Identify which cell holds the provided text, then report its [x, y] central coordinate. 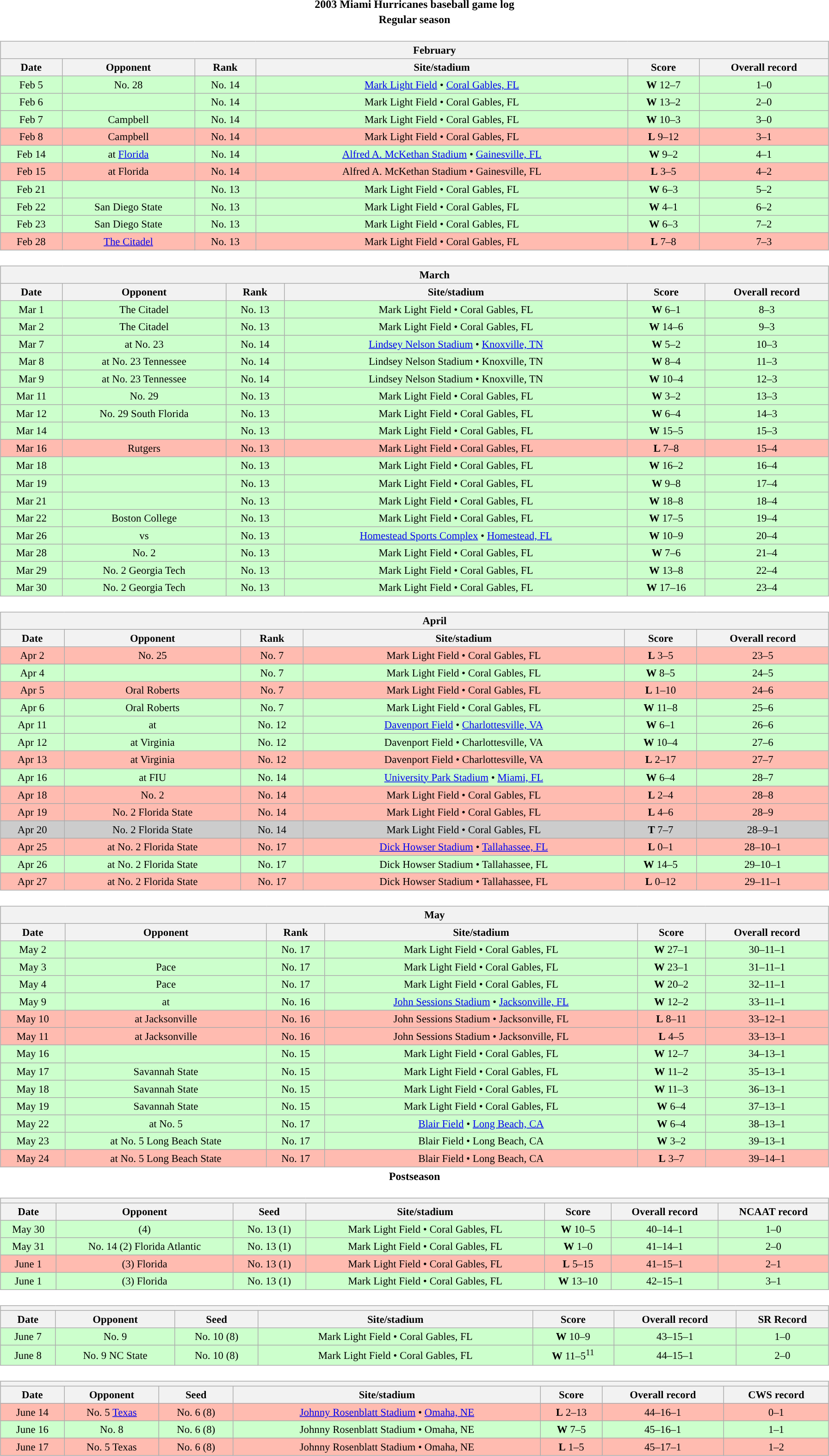
Homestead Sports Complex • Homestead, FL [456, 535]
May 24 [33, 1158]
W 20–2 [672, 984]
L 2–13 [571, 1412]
Apr 19 [32, 812]
20–4 [767, 535]
14–3 [767, 414]
May 2 [33, 950]
April [414, 621]
34–13–1 [767, 1054]
W 17–16 [666, 588]
W 27–1 [672, 950]
June 7 [28, 1337]
0–1 [776, 1412]
Apr 13 [32, 760]
Mar 7 [31, 344]
12–3 [767, 379]
28–9–1 [762, 829]
May [414, 915]
23–5 [762, 656]
W 16–2 [666, 466]
W 10–3 [663, 120]
Mar 8 [31, 362]
L 0–12 [661, 882]
Feb 8 [31, 137]
37–13–1 [767, 1106]
(4) [144, 1229]
May 18 [33, 1089]
CWS record [776, 1395]
41–14–1 [665, 1247]
W 8–5 [661, 673]
41–15–1 [665, 1264]
40–14–1 [665, 1229]
Feb 7 [31, 120]
L 2–4 [661, 795]
March [414, 275]
7–3 [764, 241]
No. 29 South Florida [144, 414]
33–11–1 [767, 1002]
SR Record [782, 1320]
May 11 [33, 1037]
Boston College [144, 518]
24–6 [762, 690]
May 19 [33, 1106]
11–3 [767, 362]
L 1–5 [571, 1447]
Apr 27 [32, 882]
27–7 [762, 760]
at FIU [153, 777]
W 8–4 [666, 362]
Apr 5 [32, 690]
Mar 29 [31, 570]
21–4 [767, 553]
May 9 [33, 1002]
Mar 21 [31, 501]
9–3 [767, 327]
26–6 [762, 725]
8–3 [767, 309]
W 11–2 [672, 1071]
W 17–5 [666, 518]
13–3 [767, 396]
Feb 22 [31, 207]
Apr 26 [32, 864]
L 2–17 [661, 760]
Apr 18 [32, 795]
W 23–1 [672, 967]
L 4–5 [672, 1037]
Apr 11 [32, 725]
February [414, 50]
L 1–10 [661, 690]
4–1 [764, 154]
Feb 5 [31, 85]
W 11–511 [573, 1355]
W 7–5 [571, 1429]
Mar 30 [31, 588]
No. 28 [129, 85]
W 10–5 [578, 1229]
Mar 2 [31, 327]
5–2 [764, 189]
Apr 6 [32, 708]
Mar 22 [31, 518]
L 4–6 [661, 812]
Mar 28 [31, 553]
No. 9 [115, 1337]
Mar 19 [31, 483]
18–4 [767, 501]
Feb 15 [31, 172]
29–11–1 [762, 882]
10–3 [767, 344]
Mar 26 [31, 535]
4–2 [764, 172]
23–4 [767, 588]
16–4 [767, 466]
1–1 [776, 1429]
W 14–5 [661, 864]
7–2 [764, 224]
19–4 [767, 518]
W 12–2 [672, 1002]
31–11–1 [767, 967]
L 9–12 [663, 137]
27–6 [762, 743]
6–2 [764, 207]
June 8 [28, 1355]
39–14–1 [767, 1158]
T 7–7 [661, 829]
Apr 4 [32, 673]
3–0 [764, 120]
W 13–2 [663, 102]
Apr 25 [32, 847]
17–4 [767, 483]
W 11–3 [672, 1089]
No. 25 [153, 656]
Mar 12 [31, 414]
Feb 14 [31, 154]
June 14 [32, 1412]
32–11–1 [767, 984]
29–10–1 [762, 864]
W 7–6 [666, 553]
33–13–1 [767, 1037]
Mar 11 [31, 396]
No. 8 [111, 1429]
44–15–1 [675, 1355]
May 10 [33, 1019]
May 22 [33, 1124]
Feb 28 [31, 241]
W 15–5 [666, 431]
Mar 9 [31, 379]
Rutgers [144, 448]
May 17 [33, 1071]
45–17–1 [663, 1447]
L 5–15 [578, 1264]
May 23 [33, 1141]
Feb 6 [31, 102]
W 9–8 [666, 483]
43–15–1 [675, 1337]
Mar 16 [31, 448]
No. 29 [144, 396]
L 3–7 [672, 1158]
May 16 [33, 1054]
vs [144, 535]
28–9 [762, 812]
May 3 [33, 967]
June 16 [32, 1429]
22–4 [767, 570]
24–5 [762, 673]
15–4 [767, 448]
Mar 18 [31, 466]
28–10–1 [762, 847]
L 0–1 [661, 847]
15–3 [767, 431]
44–16–1 [663, 1412]
W 1–0 [578, 1247]
30–11–1 [767, 950]
25–6 [762, 708]
42–15–1 [665, 1281]
W 13–8 [666, 570]
L 8–11 [672, 1019]
45–16–1 [663, 1429]
33–12–1 [767, 1019]
1–2 [776, 1447]
Apr 12 [32, 743]
39–13–1 [767, 1141]
No. 9 NC State [115, 1355]
2–1 [773, 1264]
NCAAT record [773, 1212]
Mar 1 [31, 309]
W 9–2 [663, 154]
W 18–8 [666, 501]
28–8 [762, 795]
Feb 23 [31, 224]
W 11–8 [661, 708]
38–13–1 [767, 1124]
May 4 [33, 984]
May 31 [29, 1247]
W 4–1 [663, 207]
Mar 14 [31, 431]
W 14–6 [666, 327]
36–13–1 [767, 1089]
at No. 5 [166, 1124]
at No. 23 [144, 344]
28–7 [762, 777]
June 17 [32, 1447]
W 5–2 [666, 344]
University Park Stadium • Miami, FL [464, 777]
W 13–10 [578, 1281]
No. 14 (2) Florida Atlantic [144, 1247]
May 30 [29, 1229]
Apr 2 [32, 656]
Apr 20 [32, 829]
35–13–1 [767, 1071]
Apr 16 [32, 777]
Feb 21 [31, 189]
